Detect which cell encompasses the target text, then output its (X, Y) center coordinate. 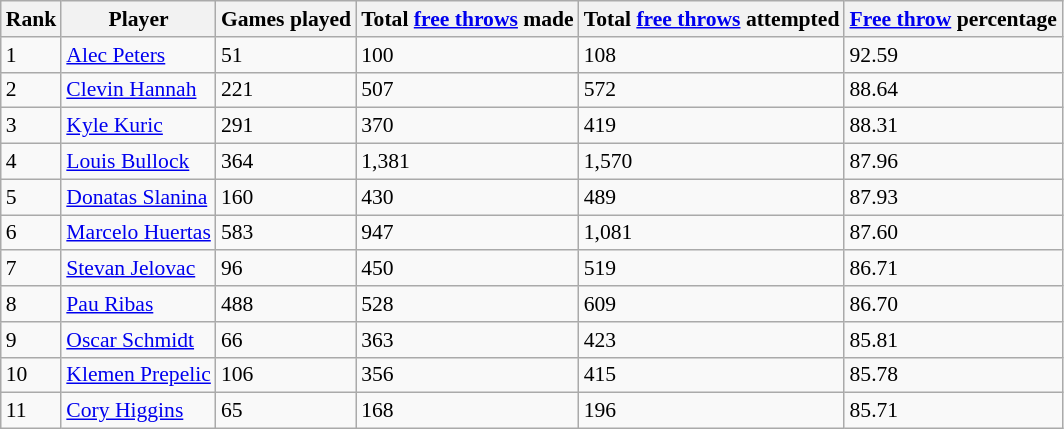
Louis Bullock (138, 162)
528 (468, 304)
87.60 (953, 233)
415 (712, 375)
1,570 (712, 162)
7 (32, 269)
88.64 (953, 90)
160 (286, 197)
Total free throws made (468, 19)
519 (712, 269)
66 (286, 340)
85.71 (953, 411)
87.96 (953, 162)
11 (32, 411)
Rank (32, 19)
96 (286, 269)
Player (138, 19)
6 (32, 233)
3 (32, 126)
4 (32, 162)
Total free throws attempted (712, 19)
430 (468, 197)
291 (286, 126)
108 (712, 55)
1,381 (468, 162)
106 (286, 375)
Clevin Hannah (138, 90)
364 (286, 162)
583 (286, 233)
Stevan Jelovac (138, 269)
86.71 (953, 269)
85.81 (953, 340)
Alec Peters (138, 55)
609 (712, 304)
Oscar Schmidt (138, 340)
Klemen Prepelic (138, 375)
947 (468, 233)
86.70 (953, 304)
Kyle Kuric (138, 126)
92.59 (953, 55)
1 (32, 55)
489 (712, 197)
88.31 (953, 126)
507 (468, 90)
Cory Higgins (138, 411)
356 (468, 375)
221 (286, 90)
Marcelo Huertas (138, 233)
2 (32, 90)
363 (468, 340)
196 (712, 411)
Free throw percentage (953, 19)
65 (286, 411)
423 (712, 340)
8 (32, 304)
450 (468, 269)
87.93 (953, 197)
572 (712, 90)
5 (32, 197)
1,081 (712, 233)
10 (32, 375)
488 (286, 304)
168 (468, 411)
Games played (286, 19)
370 (468, 126)
100 (468, 55)
Pau Ribas (138, 304)
419 (712, 126)
85.78 (953, 375)
Donatas Slanina (138, 197)
9 (32, 340)
51 (286, 55)
